Determine the [X, Y] coordinate at the center of the cell enclosing the given text.  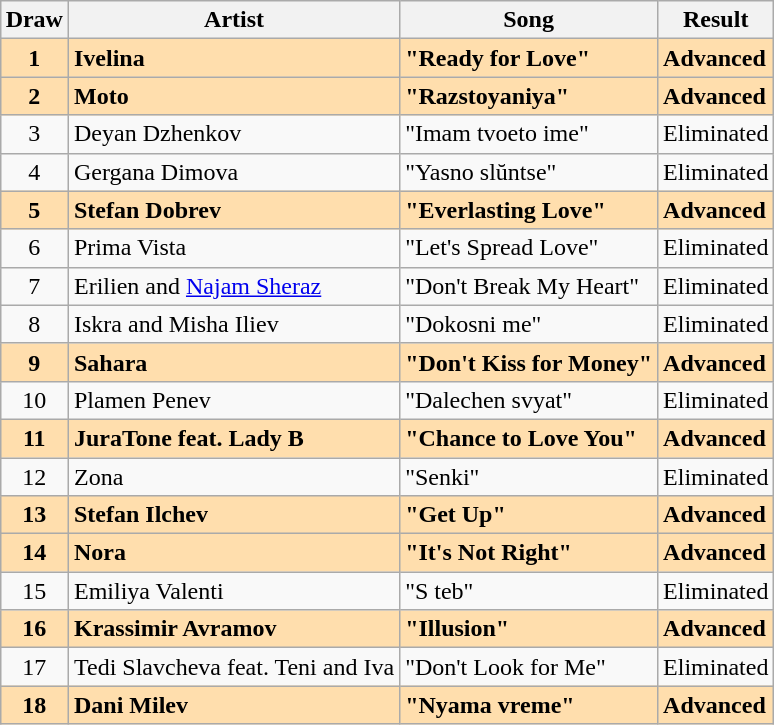
Sahara [234, 362]
6 [34, 248]
8 [34, 324]
"Senki" [529, 477]
1 [34, 58]
18 [34, 705]
Moto [234, 96]
Artist [234, 20]
Zona [234, 477]
9 [34, 362]
Krassimir Avramov [234, 629]
"Nyama vreme" [529, 705]
11 [34, 438]
14 [34, 553]
10 [34, 400]
13 [34, 515]
JuraTone feat. Lady B [234, 438]
Song [529, 20]
Emiliya Valenti [234, 591]
Stefan Ilchev [234, 515]
Plamen Penev [234, 400]
3 [34, 134]
Nora [234, 553]
"Imam tvoeto ime" [529, 134]
2 [34, 96]
Result [716, 20]
Dani Milev [234, 705]
"Dalechen svyat" [529, 400]
Ivelina [234, 58]
"Don't Look for Me" [529, 667]
Erilien and Najam Sheraz [234, 286]
7 [34, 286]
"Everlasting Love" [529, 210]
16 [34, 629]
Gergana Dimova [234, 172]
"Get Up" [529, 515]
4 [34, 172]
"Don't Kiss for Money" [529, 362]
Iskra and Misha Iliev [234, 324]
"Illusion" [529, 629]
"Ready for Love" [529, 58]
Stefan Dobrev [234, 210]
"It's Not Right" [529, 553]
Tedi Slavcheva feat. Teni and Iva [234, 667]
Deyan Dzhenkov [234, 134]
12 [34, 477]
Draw [34, 20]
"Chance to Love You" [529, 438]
"Yasno slŭntse" [529, 172]
17 [34, 667]
15 [34, 591]
"S teb" [529, 591]
5 [34, 210]
"Let's Spread Love" [529, 248]
"Dokosni me" [529, 324]
"Razstoyaniya" [529, 96]
Prima Vista [234, 248]
"Don't Break My Heart" [529, 286]
